Output the (X, Y) coordinate of the center of the cell containing the given text.  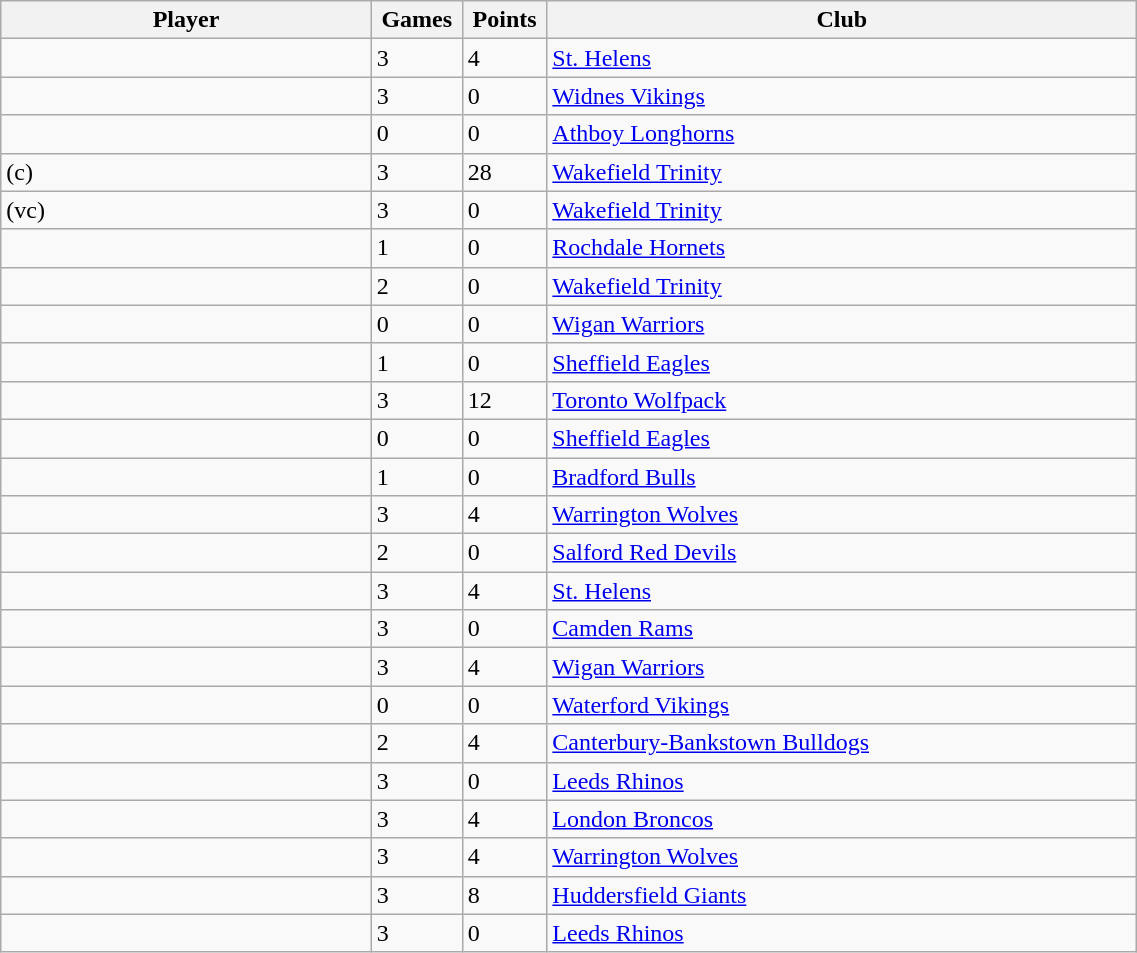
28 (504, 172)
Huddersfield Giants (842, 895)
(vc) (186, 210)
12 (504, 400)
Games (416, 20)
8 (504, 895)
Athboy Longhorns (842, 134)
Player (186, 20)
Toronto Wolfpack (842, 400)
London Broncos (842, 819)
Camden Rams (842, 629)
Points (504, 20)
Canterbury-Bankstown Bulldogs (842, 743)
Club (842, 20)
Widnes Vikings (842, 96)
Bradford Bulls (842, 477)
Salford Red Devils (842, 553)
Waterford Vikings (842, 705)
(c) (186, 172)
Rochdale Hornets (842, 248)
